Output the (X, Y) coordinate of the center of the cell containing the given text.  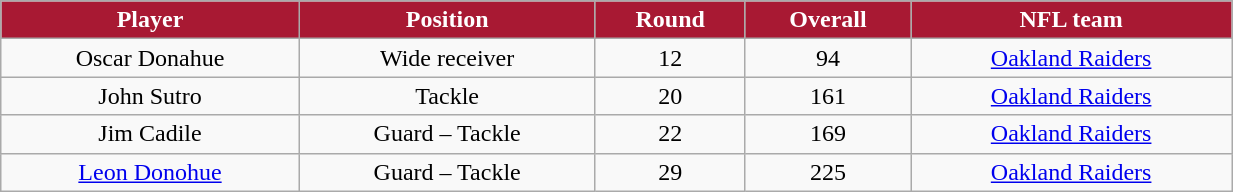
Position (447, 20)
Tackle (447, 96)
225 (828, 172)
94 (828, 58)
Leon Donohue (150, 172)
Overall (828, 20)
20 (670, 96)
161 (828, 96)
Oscar Donahue (150, 58)
Round (670, 20)
12 (670, 58)
NFL team (1072, 20)
169 (828, 134)
29 (670, 172)
Jim Cadile (150, 134)
Player (150, 20)
Wide receiver (447, 58)
22 (670, 134)
John Sutro (150, 96)
